Scan for the cell matching the given text and deliver its (X, Y) coordinate at center. 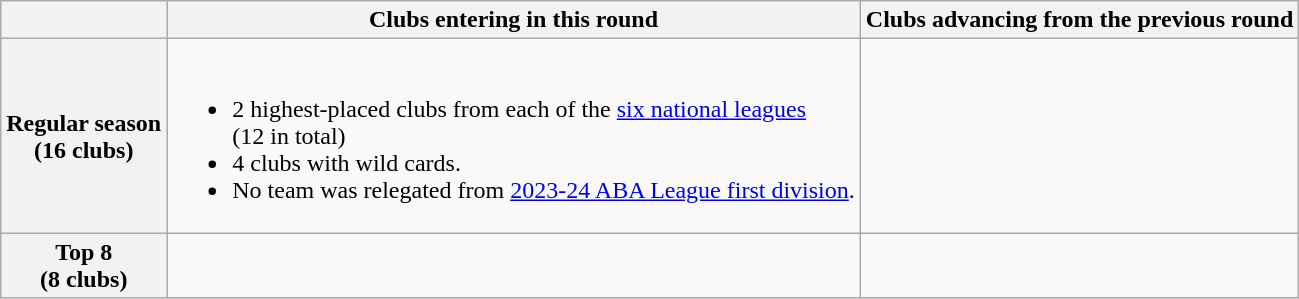
Regular season(16 clubs) (84, 136)
Top 8(8 clubs) (84, 266)
Clubs entering in this round (514, 20)
Clubs advancing from the previous round (1079, 20)
